Determine the (x, y) coordinate at the center of the cell enclosing the given text.  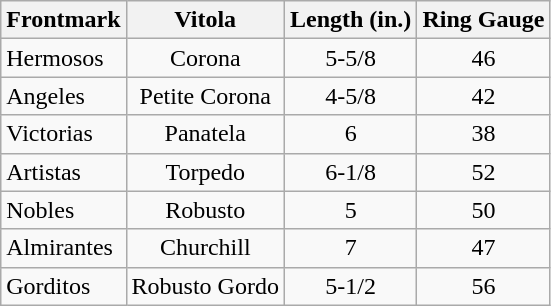
4-5/8 (350, 96)
42 (484, 96)
6 (350, 134)
Robusto (205, 210)
46 (484, 58)
Frontmark (64, 20)
Nobles (64, 210)
Panatela (205, 134)
Angeles (64, 96)
Ring Gauge (484, 20)
Torpedo (205, 172)
Gorditos (64, 286)
38 (484, 134)
Length (in.) (350, 20)
Artistas (64, 172)
Churchill (205, 248)
47 (484, 248)
Petite Corona (205, 96)
56 (484, 286)
5-1/2 (350, 286)
Hermosos (64, 58)
52 (484, 172)
5-5/8 (350, 58)
6-1/8 (350, 172)
Corona (205, 58)
7 (350, 248)
Almirantes (64, 248)
Victorias (64, 134)
50 (484, 210)
Vitola (205, 20)
Robusto Gordo (205, 286)
5 (350, 210)
